Detect which cell encompasses the target text, then output its [X, Y] center coordinate. 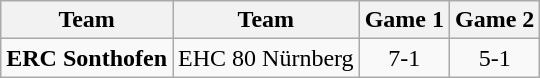
5-1 [495, 58]
7-1 [404, 58]
EHC 80 Nürnberg [266, 58]
ERC Sonthofen [87, 58]
Game 2 [495, 20]
Game 1 [404, 20]
